Return the (X, Y) coordinate for the center point of the cell that contains the specified text.  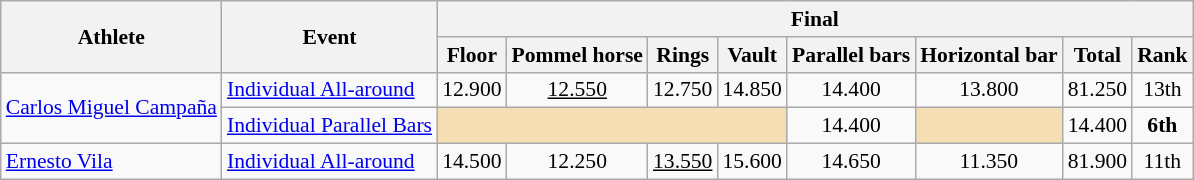
12.750 (682, 90)
Individual Parallel Bars (330, 126)
12.250 (578, 162)
Ernesto Vila (112, 162)
11.350 (988, 162)
6th (1162, 126)
81.250 (1098, 90)
Total (1098, 55)
Rings (682, 55)
14.650 (851, 162)
Horizontal bar (988, 55)
14.850 (752, 90)
13th (1162, 90)
13.800 (988, 90)
Final (815, 19)
11th (1162, 162)
81.900 (1098, 162)
Event (330, 36)
Athlete (112, 36)
Vault (752, 55)
13.550 (682, 162)
12.550 (578, 90)
Floor (472, 55)
Carlos Miguel Campaña (112, 108)
15.600 (752, 162)
12.900 (472, 90)
Parallel bars (851, 55)
Pommel horse (578, 55)
Rank (1162, 55)
14.500 (472, 162)
